Extract the [x, y] coordinate from the center of the cell holding the provided text.  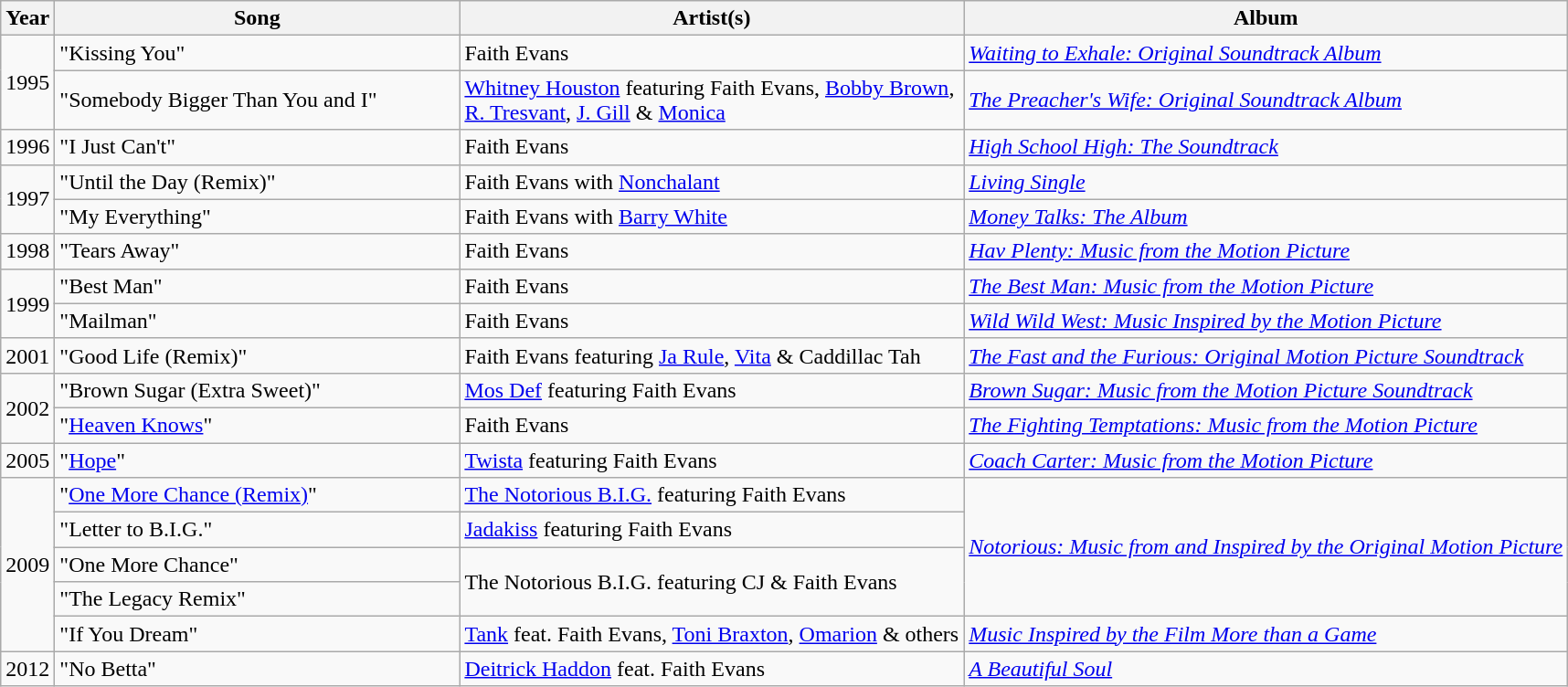
1996 [27, 147]
"If You Dream" [258, 634]
Faith Evans with Nonchalant [712, 182]
1997 [27, 199]
High School High: The Soundtrack [1266, 147]
2001 [27, 355]
Mos Def featuring Faith Evans [712, 390]
Notorious: Music from and Inspired by the Original Motion Picture [1266, 547]
Coach Carter: Music from the Motion Picture [1266, 460]
1999 [27, 303]
"The Legacy Remix" [258, 599]
"Until the Day (Remix)" [258, 182]
"No Betta" [258, 669]
2002 [27, 407]
Artist(s) [712, 18]
"I Just Can't" [258, 147]
Faith Evans featuring Ja Rule, Vita & Caddillac Tah [712, 355]
Tank feat. Faith Evans, Toni Braxton, Omarion & others [712, 634]
Living Single [1266, 182]
The Fast and the Furious: Original Motion Picture Soundtrack [1266, 355]
"One More Chance (Remix)" [258, 495]
"Somebody Bigger Than You and I" [258, 100]
Money Talks: The Album [1266, 217]
Jadakiss featuring Faith Evans [712, 530]
1998 [27, 251]
Wild Wild West: Music Inspired by the Motion Picture [1266, 321]
Year [27, 18]
"Kissing You" [258, 53]
"My Everything" [258, 217]
"Hope" [258, 460]
2009 [27, 565]
Hav Plenty: Music from the Motion Picture [1266, 251]
A Beautiful Soul [1266, 669]
Song [258, 18]
"Brown Sugar (Extra Sweet)" [258, 390]
Album [1266, 18]
"Tears Away" [258, 251]
2005 [27, 460]
1995 [27, 82]
The Notorious B.I.G. featuring Faith Evans [712, 495]
Whitney Houston featuring Faith Evans, Bobby Brown, R. Tresvant, J. Gill & Monica [712, 100]
"Best Man" [258, 286]
"Mailman" [258, 321]
"Heaven Knows" [258, 425]
"One More Chance" [258, 565]
The Best Man: Music from the Motion Picture [1266, 286]
Music Inspired by the Film More than a Game [1266, 634]
Waiting to Exhale: Original Soundtrack Album [1266, 53]
"Good Life (Remix)" [258, 355]
The Fighting Temptations: Music from the Motion Picture [1266, 425]
Deitrick Haddon feat. Faith Evans [712, 669]
"Letter to B.I.G." [258, 530]
2012 [27, 669]
Brown Sugar: Music from the Motion Picture Soundtrack [1266, 390]
The Preacher's Wife: Original Soundtrack Album [1266, 100]
Faith Evans with Barry White [712, 217]
Twista featuring Faith Evans [712, 460]
The Notorious B.I.G. featuring CJ & Faith Evans [712, 582]
